Provide the [X, Y] coordinate of the cell's center where the given text is located.  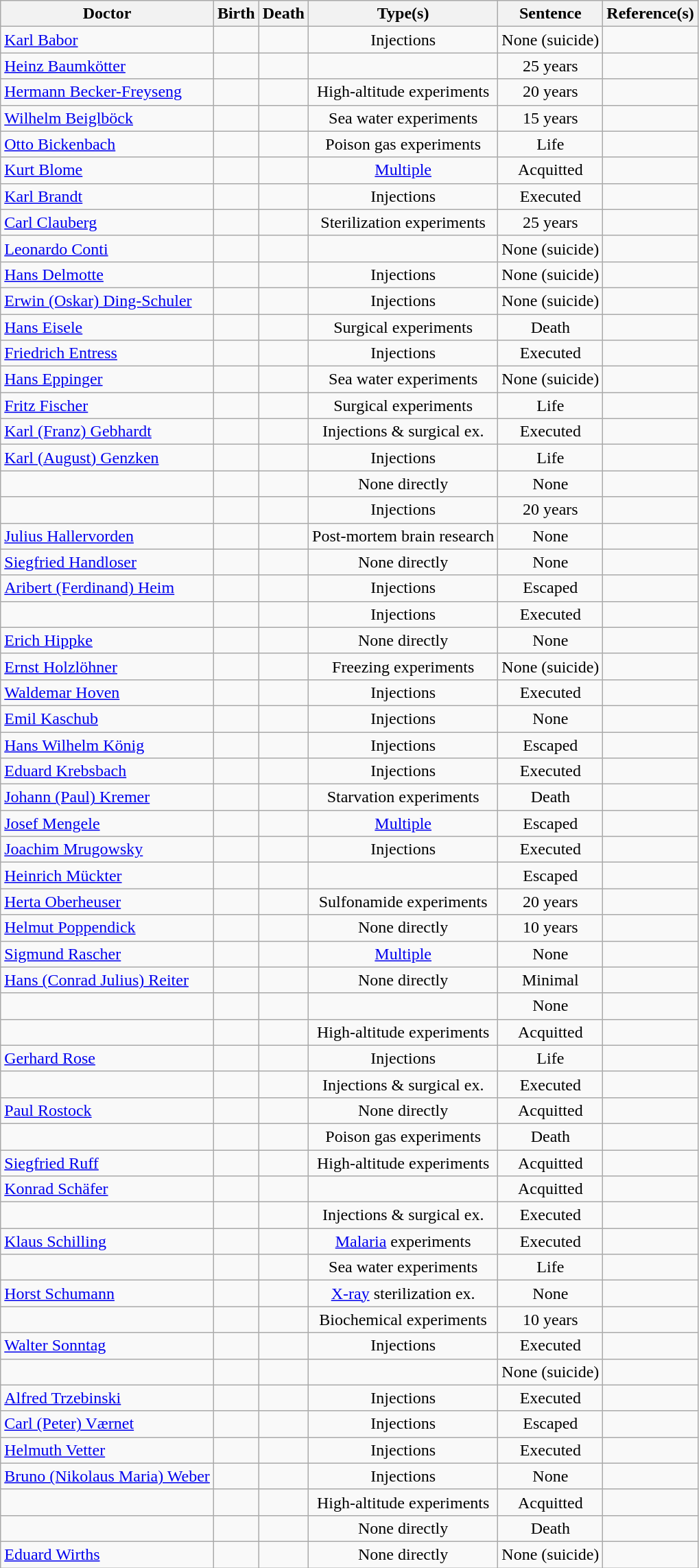
Helmut Poppendick [107, 928]
Friedrich Entress [107, 353]
Emil Kaschub [107, 718]
Doctor [107, 14]
Biochemical experiments [403, 1320]
Hans (Conrad Julius) Reiter [107, 980]
Klaus Schilling [107, 1241]
X-ray sterilization ex. [403, 1294]
Reference(s) [650, 14]
Hans Eppinger [107, 379]
Herta Oberheuser [107, 902]
Heinz Baumkötter [107, 66]
Sterilization experiments [403, 222]
Karl Babor [107, 40]
Type(s) [403, 14]
Carl (Peter) Værnet [107, 1424]
Horst Schumann [107, 1294]
Helmuth Vetter [107, 1450]
Konrad Schäfer [107, 1189]
Minimal [550, 980]
Erich Hippke [107, 640]
Alfred Trzebinski [107, 1398]
Freezing experiments [403, 666]
Walter Sonntag [107, 1346]
Karl (Franz) Gebhardt [107, 432]
Wilhelm Beiglböck [107, 118]
Otto Bickenbach [107, 144]
Eduard Wirths [107, 1554]
Siegfried Ruff [107, 1163]
Karl (August) Genzken [107, 458]
Julius Hallervorden [107, 536]
Starvation experiments [403, 797]
Sentence [550, 14]
Erwin (Oskar) Ding-Schuler [107, 301]
Bruno (Nikolaus Maria) Weber [107, 1476]
Hans Eisele [107, 327]
Post-mortem brain research [403, 536]
Malaria experiments [403, 1241]
Carl Clauberg [107, 222]
Hans Delmotte [107, 274]
Heinrich Mückter [107, 876]
15 years [550, 118]
Kurt Blome [107, 170]
Leonardo Conti [107, 248]
Karl Brandt [107, 196]
Gerhard Rose [107, 1058]
Eduard Krebsbach [107, 771]
Josef Mengele [107, 823]
Ernst Holzlöhner [107, 666]
Paul Rostock [107, 1110]
Sigmund Rascher [107, 954]
Sulfonamide experiments [403, 902]
Joachim Mrugowsky [107, 850]
Hans Wilhelm König [107, 745]
Fritz Fischer [107, 406]
Siegfried Handloser [107, 562]
Hermann Becker-Freyseng [107, 92]
Birth [236, 14]
Aribert (Ferdinand) Heim [107, 588]
Johann (Paul) Kremer [107, 797]
Waldemar Hoven [107, 692]
